Scan for the cell matching the given text and deliver its (x, y) coordinate at center. 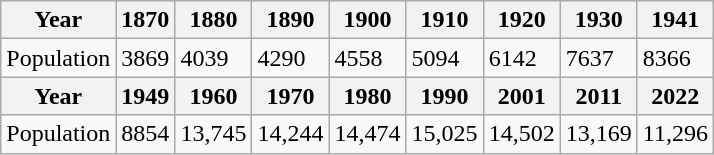
1941 (675, 20)
15,025 (444, 134)
3869 (146, 58)
2011 (598, 96)
11,296 (675, 134)
2001 (522, 96)
1949 (146, 96)
4039 (214, 58)
1910 (444, 20)
1930 (598, 20)
2022 (675, 96)
6142 (522, 58)
14,474 (368, 134)
13,169 (598, 134)
4558 (368, 58)
1980 (368, 96)
14,244 (290, 134)
8366 (675, 58)
7637 (598, 58)
1970 (290, 96)
1890 (290, 20)
1920 (522, 20)
1900 (368, 20)
1960 (214, 96)
1990 (444, 96)
4290 (290, 58)
13,745 (214, 134)
1880 (214, 20)
1870 (146, 20)
14,502 (522, 134)
5094 (444, 58)
8854 (146, 134)
